Find where the given text appears and provide that cell's center as (X, Y) coordinate. 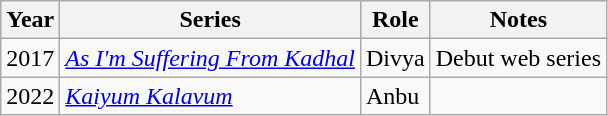
2022 (30, 96)
Kaiyum Kalavum (210, 96)
2017 (30, 58)
Divya (395, 58)
As I'm Suffering From Kadhal (210, 58)
Year (30, 20)
Role (395, 20)
Anbu (395, 96)
Debut web series (518, 58)
Series (210, 20)
Notes (518, 20)
